Determine the (x, y) coordinate at the center of the cell enclosing the given text.  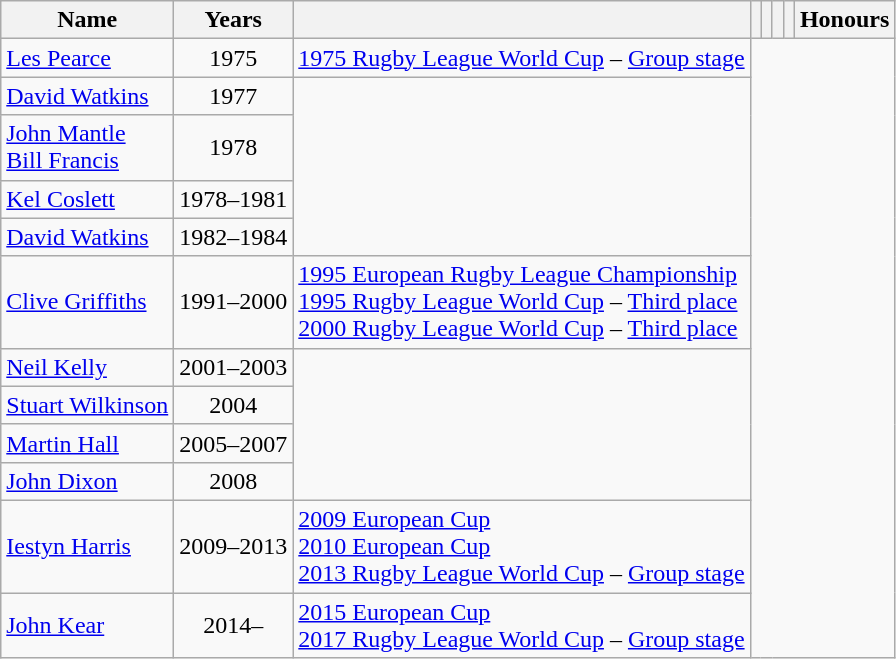
2008 (234, 481)
Name (88, 20)
Kel Coslett (88, 199)
2009 European Cup2010 European Cup2013 Rugby League World Cup – Group stage (522, 546)
John Mantle Bill Francis (88, 148)
1982–1984 (234, 237)
2015 European Cup2017 Rugby League World Cup – Group stage (522, 624)
2009–2013 (234, 546)
1975 (234, 58)
2004 (234, 405)
John Dixon (88, 481)
1978 (234, 148)
Martin Hall (88, 443)
1978–1981 (234, 199)
1991–2000 (234, 302)
1975 Rugby League World Cup – Group stage (522, 58)
Stuart Wilkinson (88, 405)
Honours (844, 20)
Neil Kelly (88, 367)
Les Pearce (88, 58)
2001–2003 (234, 367)
1977 (234, 96)
Years (234, 20)
Clive Griffiths (88, 302)
1995 European Rugby League Championship1995 Rugby League World Cup – Third place2000 Rugby League World Cup – Third place (522, 302)
2014– (234, 624)
John Kear (88, 624)
2005–2007 (234, 443)
Iestyn Harris (88, 546)
